From the cell containing the given text, extract its center point as (x, y) coordinate. 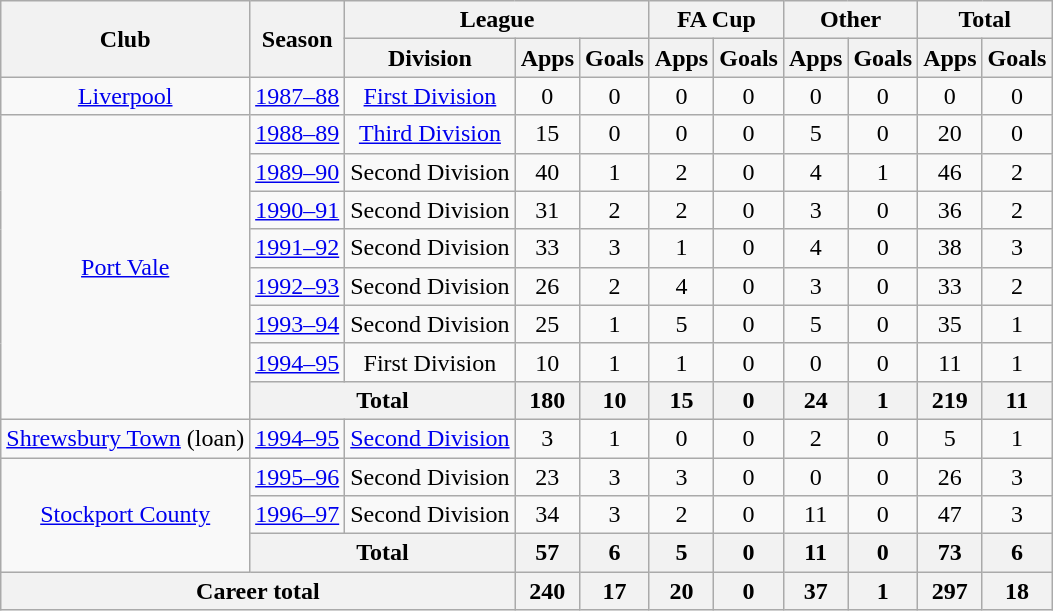
FA Cup (716, 20)
297 (950, 591)
1993–94 (298, 324)
1991–92 (298, 248)
Stockport County (126, 515)
1989–90 (298, 172)
23 (547, 477)
1992–93 (298, 286)
1988–89 (298, 134)
Career total (258, 591)
1995–96 (298, 477)
34 (547, 515)
40 (547, 172)
Liverpool (126, 96)
Third Division (430, 134)
Club (126, 39)
Season (298, 39)
25 (547, 324)
1990–91 (298, 210)
38 (950, 248)
35 (950, 324)
18 (1017, 591)
36 (950, 210)
Shrewsbury Town (loan) (126, 438)
17 (615, 591)
Other (850, 20)
47 (950, 515)
73 (950, 553)
57 (547, 553)
219 (950, 400)
46 (950, 172)
Division (430, 58)
1996–97 (298, 515)
Port Vale (126, 267)
180 (547, 400)
24 (815, 400)
37 (815, 591)
31 (547, 210)
1987–88 (298, 96)
League (498, 20)
240 (547, 591)
